Locate the cell with the specified text and output its [X, Y] center coordinate. 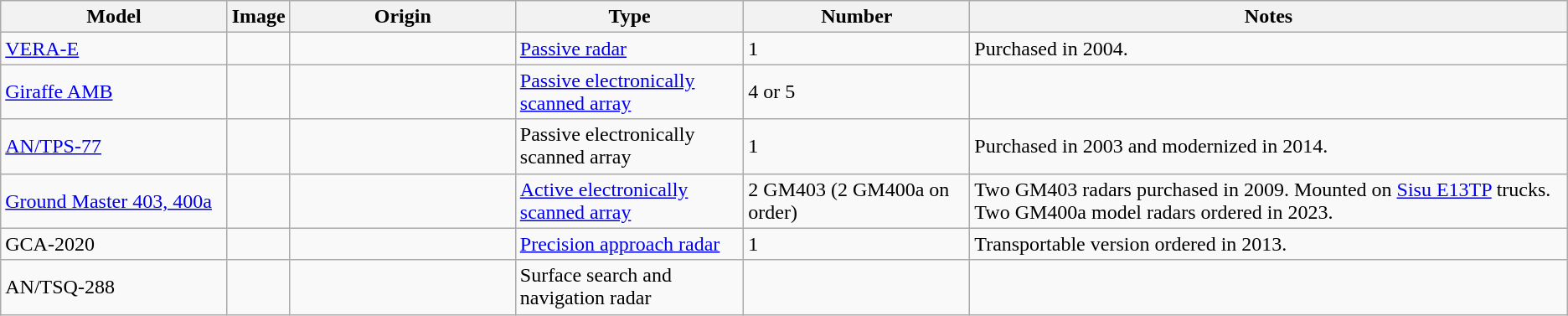
Ground Master 403, 400a [114, 201]
Two GM403 radars purchased in 2009. Mounted on Sisu E13TP trucks. Two GM400a model radars ordered in 2023. [1268, 201]
Origin [402, 17]
AN/TSQ-288 [114, 287]
Precision approach radar [630, 244]
Model [114, 17]
Type [630, 17]
Surface search and navigation radar [630, 287]
Image [258, 17]
Purchased in 2003 and modernized in 2014. [1268, 146]
AN/TPS-77 [114, 146]
4 or 5 [857, 92]
GCA-2020 [114, 244]
Number [857, 17]
Notes [1268, 17]
Active electronically scanned array [630, 201]
2 GM403 (2 GM400a on order) [857, 201]
Giraffe AMB [114, 92]
Passive radar [630, 49]
Transportable version ordered in 2013. [1268, 244]
Purchased in 2004. [1268, 49]
VERA-E [114, 49]
